Extract the [X, Y] coordinate from the center of the cell holding the provided text.  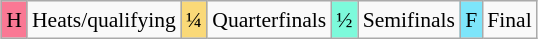
Semifinals [409, 20]
¼ [194, 20]
H [14, 20]
F [471, 20]
½ [344, 20]
Final [510, 20]
Heats/qualifying [104, 20]
Quarterfinals [269, 20]
